Scan for the cell matching the given text and deliver its [X, Y] coordinate at center. 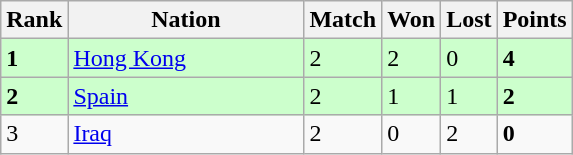
Nation [186, 20]
Spain [186, 96]
Match [343, 20]
4 [534, 58]
3 [34, 134]
Rank [34, 20]
Points [534, 20]
Lost [469, 20]
Won [412, 20]
Iraq [186, 134]
Hong Kong [186, 58]
